Locate the cell with the specified text and output its [X, Y] center coordinate. 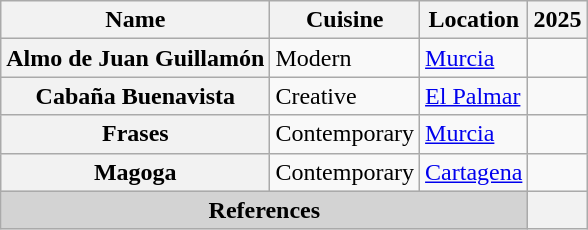
Frases [136, 134]
Modern [345, 58]
Location [474, 20]
Almo de Juan Guillamón [136, 58]
El Palmar [474, 96]
Cartagena [474, 172]
Magoga [136, 172]
Name [136, 20]
References [264, 210]
Cuisine [345, 20]
2025 [558, 20]
Cabaña Buenavista [136, 96]
Creative [345, 96]
